Pinpoint the cell where the given text exists, returning its (X, Y) midpoint coordinate. 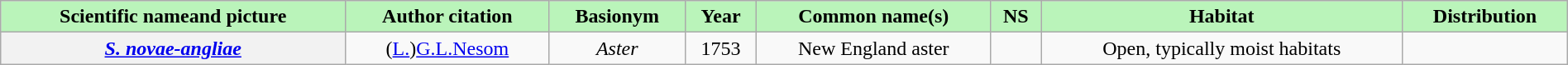
Aster (617, 48)
Basionym (617, 17)
Year (720, 17)
Common name(s) (873, 17)
Open, typically moist habitats (1222, 48)
Scientific nameand picture (174, 17)
Author citation (447, 17)
S. novae-angliae (174, 48)
(L.)G.L.Nesom (447, 48)
Habitat (1222, 17)
Distribution (1485, 17)
New England aster (873, 48)
1753 (720, 48)
NS (1016, 17)
